Output the [x, y] coordinate of the center of the cell containing the given text.  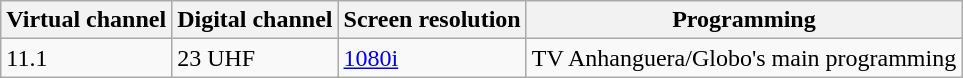
1080i [432, 58]
23 UHF [255, 58]
Screen resolution [432, 20]
Virtual channel [86, 20]
11.1 [86, 58]
TV Anhanguera/Globo's main programming [744, 58]
Programming [744, 20]
Digital channel [255, 20]
